Provide the (x, y) coordinate of the cell's center where the given text is located.  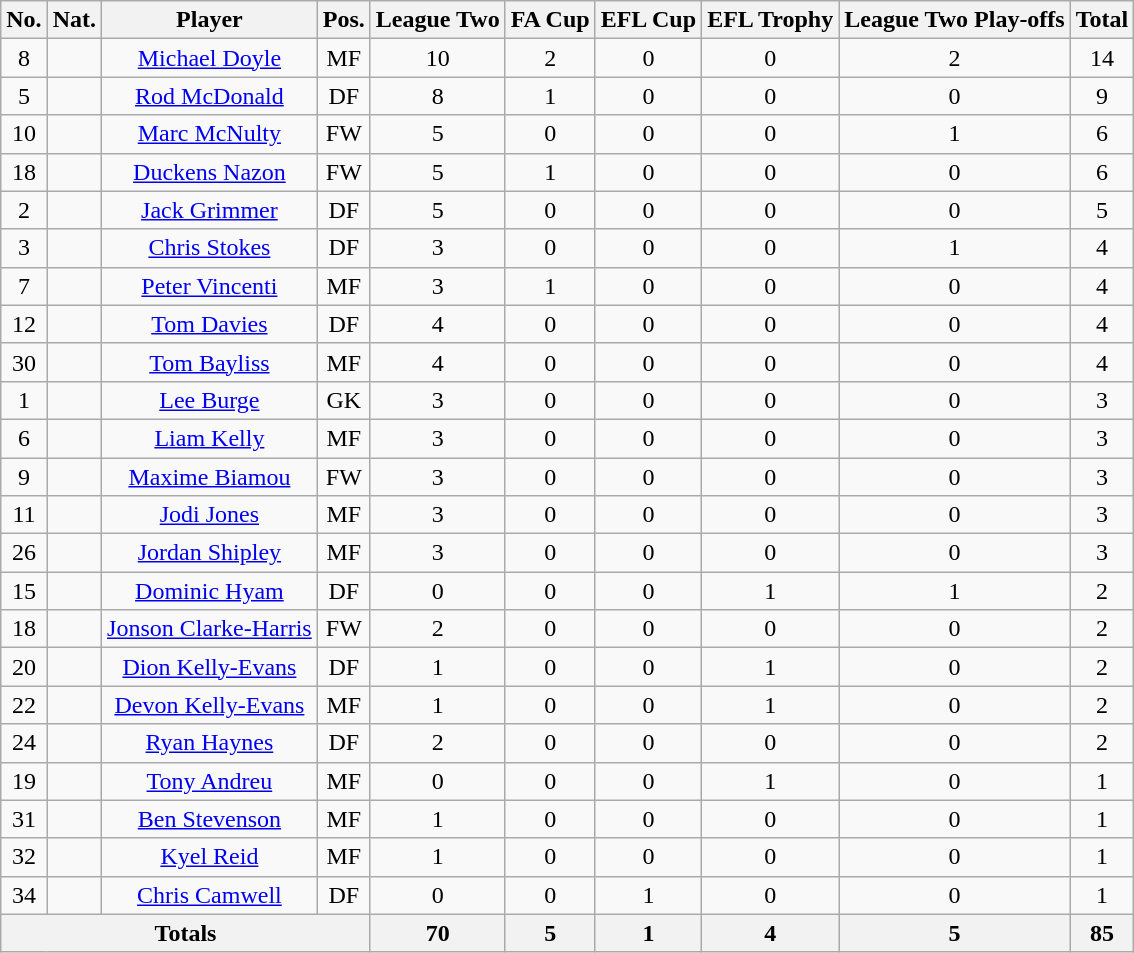
Pos. (344, 20)
30 (24, 362)
14 (1102, 58)
Duckens Nazon (210, 172)
26 (24, 553)
Tom Davies (210, 324)
31 (24, 819)
Total (1102, 20)
Devon Kelly-Evans (210, 705)
Kyel Reid (210, 857)
EFL Cup (648, 20)
Rod McDonald (210, 96)
22 (24, 705)
League Two (438, 20)
20 (24, 667)
7 (24, 286)
12 (24, 324)
Jordan Shipley (210, 553)
Tony Andreu (210, 781)
Lee Burge (210, 400)
34 (24, 895)
League Two Play-offs (954, 20)
Liam Kelly (210, 438)
Maxime Biamou (210, 477)
Tom Bayliss (210, 362)
Jonson Clarke-Harris (210, 629)
Dion Kelly-Evans (210, 667)
11 (24, 515)
Ryan Haynes (210, 743)
Peter Vincenti (210, 286)
85 (1102, 933)
Totals (186, 933)
19 (24, 781)
32 (24, 857)
24 (24, 743)
FA Cup (550, 20)
Ben Stevenson (210, 819)
Dominic Hyam (210, 591)
Marc McNulty (210, 134)
EFL Trophy (770, 20)
70 (438, 933)
15 (24, 591)
Chris Stokes (210, 248)
Player (210, 20)
Jack Grimmer (210, 210)
Michael Doyle (210, 58)
Chris Camwell (210, 895)
GK (344, 400)
Nat. (74, 20)
No. (24, 20)
Jodi Jones (210, 515)
